Find where the given text appears and provide that cell's center as [X, Y] coordinate. 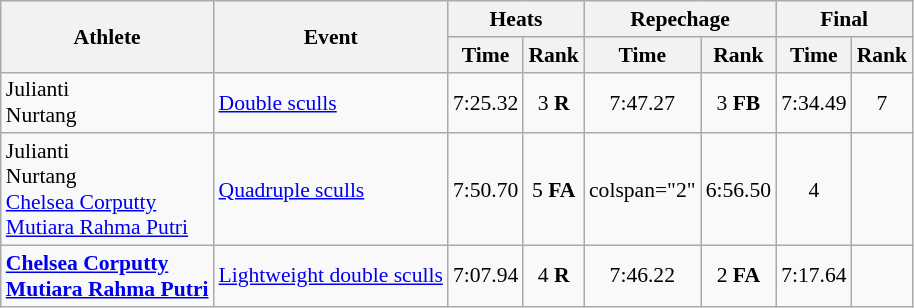
Heats [516, 19]
colspan="2" [642, 190]
7:34.49 [814, 102]
Double sculls [331, 102]
2 FA [738, 276]
Lightweight double sculls [331, 276]
JuliantiNurtang [108, 102]
7 [882, 102]
Event [331, 36]
7:47.27 [642, 102]
7:50.70 [486, 190]
Chelsea CorputtyMutiara Rahma Putri [108, 276]
7:25.32 [486, 102]
Final [844, 19]
4 R [554, 276]
7:46.22 [642, 276]
7:17.64 [814, 276]
4 [814, 190]
5 FA [554, 190]
6:56.50 [738, 190]
Repechage [680, 19]
JuliantiNurtangChelsea CorputtyMutiara Rahma Putri [108, 190]
7:07.94 [486, 276]
Athlete [108, 36]
3 R [554, 102]
Quadruple sculls [331, 190]
3 FB [738, 102]
